From the cell containing the given text, extract its center point as [X, Y] coordinate. 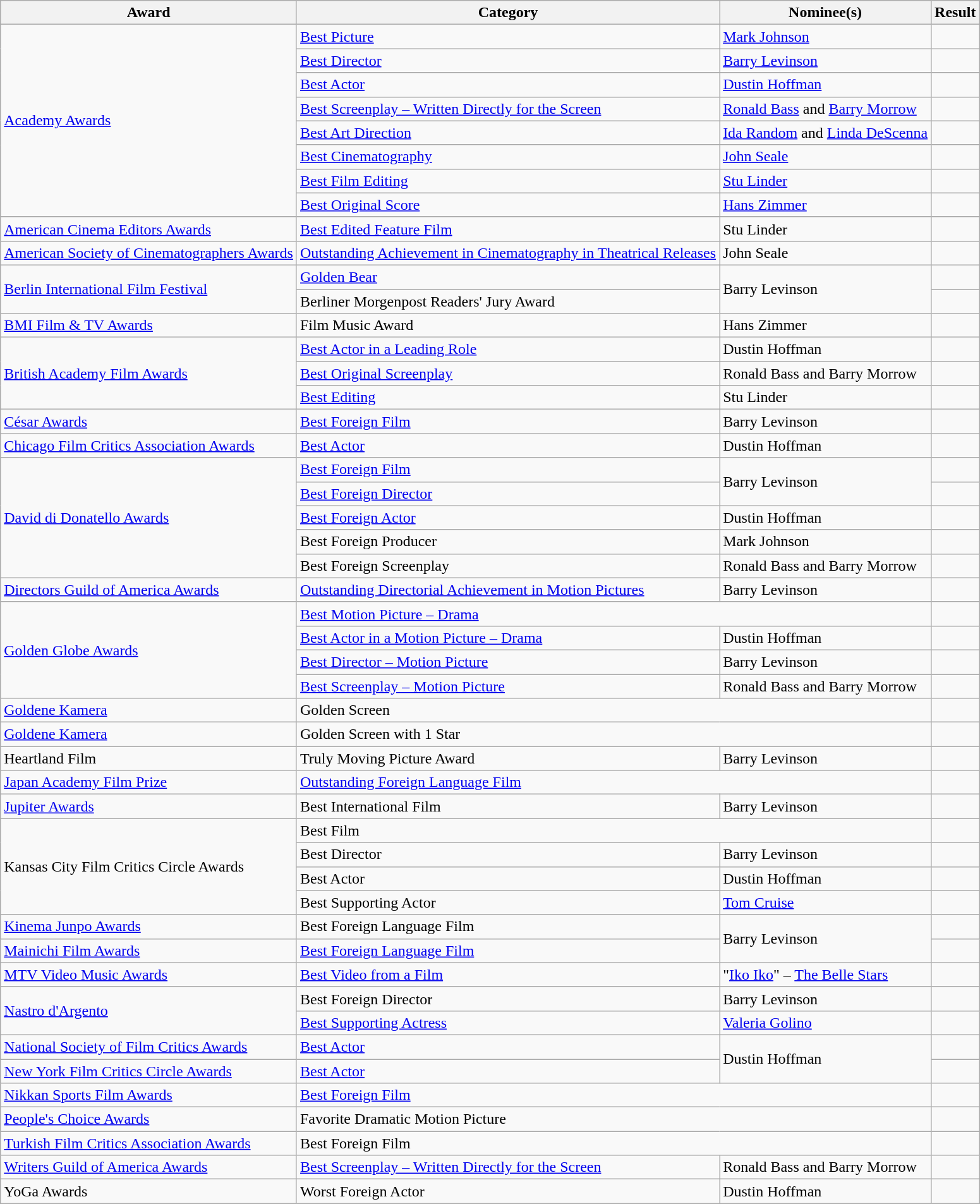
César Awards [149, 422]
Best Motion Picture – Drama [614, 614]
Worst Foreign Actor [508, 1191]
New York Film Critics Circle Awards [149, 1071]
Kinema Junpo Awards [149, 927]
Favorite Dramatic Motion Picture [614, 1119]
YoGa Awards [149, 1191]
Best Original Screenplay [508, 374]
Best Supporting Actress [508, 1023]
Kansas City Film Critics Circle Awards [149, 867]
Turkish Film Critics Association Awards [149, 1143]
Nastro d'Argento [149, 1011]
Outstanding Achievement in Cinematography in Theatrical Releases [508, 253]
Best Editing [508, 398]
Valeria Golino [825, 1023]
Outstanding Foreign Language Film [614, 782]
Best Original Score [508, 205]
"Iko Iko" – The Belle Stars [825, 975]
Tom Cruise [825, 903]
Best Director – Motion Picture [508, 662]
Nominee(s) [825, 13]
Best Screenplay – Motion Picture [508, 686]
Academy Awards [149, 121]
Best Supporting Actor [508, 903]
Best Foreign Actor [508, 518]
American Cinema Editors Awards [149, 229]
Berlin International Film Festival [149, 289]
Result [955, 13]
Film Music Award [508, 325]
Directors Guild of America Awards [149, 590]
Category [508, 13]
Best Actor in a Leading Role [508, 350]
Best International Film [508, 806]
Best Picture [508, 37]
American Society of Cinematographers Awards [149, 253]
Writers Guild of America Awards [149, 1167]
David di Donatello Awards [149, 518]
Golden Globe Awards [149, 650]
Jupiter Awards [149, 806]
Best Edited Feature Film [508, 229]
Best Film [614, 830]
Mainichi Film Awards [149, 951]
Japan Academy Film Prize [149, 782]
Best Cinematography [508, 157]
Outstanding Directorial Achievement in Motion Pictures [508, 590]
Berliner Morgenpost Readers' Jury Award [508, 301]
Best Video from a Film [508, 975]
BMI Film & TV Awards [149, 325]
Golden Bear [508, 277]
Award [149, 13]
Best Art Direction [508, 133]
Best Foreign Screenplay [508, 566]
Nikkan Sports Film Awards [149, 1095]
Golden Screen [614, 710]
People's Choice Awards [149, 1119]
Best Actor in a Motion Picture – Drama [508, 638]
Best Foreign Producer [508, 542]
Ida Random and Linda DeScenna [825, 133]
British Academy Film Awards [149, 374]
National Society of Film Critics Awards [149, 1047]
Heartland Film [149, 758]
Best Film Editing [508, 181]
Chicago Film Critics Association Awards [149, 446]
MTV Video Music Awards [149, 975]
Golden Screen with 1 Star [614, 734]
Truly Moving Picture Award [508, 758]
